Scan for the cell matching the given text and deliver its (x, y) coordinate at center. 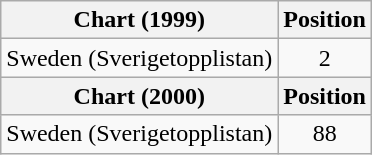
Chart (2000) (140, 96)
2 (325, 58)
88 (325, 134)
Chart (1999) (140, 20)
